Output the [x, y] coordinate of the center of the cell containing the given text.  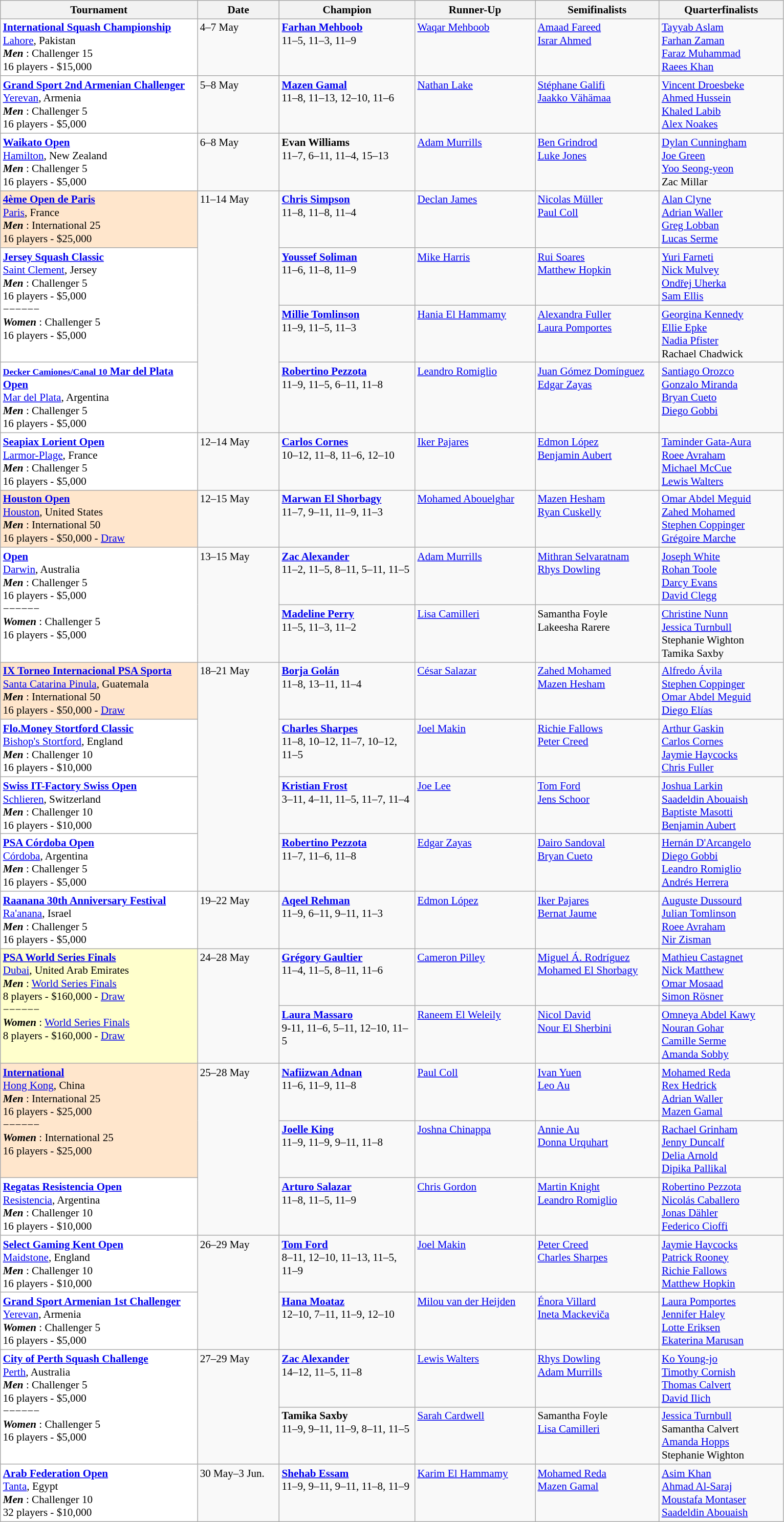
Ko Young-jo Timothy Cornish Thomas Calvert David Ilich [721, 1378]
Carlos Cornes10–12, 11–8, 11–6, 12–10 [347, 461]
Arthur Gaskin Carlos Cornes Jaymie Haycocks Chris Fuller [721, 748]
Youssef Soliman11–6, 11–8, 11–9 [347, 276]
Jessica Turnbull Samantha Calvert Amanda Hopps Stephanie Wighton [721, 1435]
Joseph White Rohan Toole Darcy Evans David Clegg [721, 576]
Flo.Money Stortford Classic Bishop's Stortford, England Men : Challenger 1016 players - $10,000 [99, 748]
Sarah Cardwell [475, 1435]
Alfredo Ávila Stephen Coppinger Omar Abdel Meguid Diego Elías [721, 691]
Tom Ford8–11, 12–10, 11–13, 11–5, 11–9 [347, 1263]
Mohamed Reda Rex Hedrick Adrian Waller Mazen Gamal [721, 1092]
Mohamed Abouelghar [475, 519]
Champion [347, 9]
Rhys Dowling Adam Murrills [597, 1378]
Alan Clyne Adrian Waller Greg Lobban Lucas Serme [721, 219]
Rui Soares Matthew Hopkin [597, 276]
Dylan Cunningham Joe Green Yoo Seong-yeon Zac Millar [721, 162]
PSA Córdoba Open Córdoba, Argentina Men : Challenger 516 players - $5,000 [99, 863]
Mithran Selvaratnam Rhys Dowling [597, 576]
Lisa Camilleri [475, 633]
Zahed Mohamed Mazen Hesham [597, 691]
Madeline Perry11–5, 11–3, 11–2 [347, 633]
Auguste Dussourd Julian Tomlinson Roee Avraham Nir Zisman [721, 920]
Mathieu Castagnet Nick Matthew Omar Mosaad Simon Rösner [721, 977]
Juan Gómez Domínguez Edgar Zayas [597, 397]
City of Perth Squash Challenge Perth, Australia Men : Challenger 516 players - $5,000−−−−−− Women : Challenger 516 players - $5,000 [99, 1407]
Edmon López [475, 920]
Edmon López Benjamin Aubert [597, 461]
Hernán D'Arcangelo Diego Gobbi Leandro Romiglio Andrés Herrera [721, 863]
Richie Fallows Peter Creed [597, 748]
Millie Tomlinson11–9, 11–5, 11–3 [347, 334]
Georgina Kennedy Ellie Epke Nadia Pfister Rachael Chadwick [721, 334]
Taminder Gata-Aura Roee Avraham Michael McCue Lewis Walters [721, 461]
Christine Nunn Jessica Turnbull Stephanie Wighton Tamika Saxby [721, 633]
Hania El Hammamy [475, 334]
Stéphane Galifi Jaakko Vähämaa [597, 104]
Declan James [475, 219]
Mohamed Reda Mazen Gamal [597, 1493]
Ben Grindrod Luke Jones [597, 162]
Yuri Farneti Nick Mulvey Ondřej Uherka Sam Ellis [721, 276]
Santiago Orozco Gonzalo Miranda Bryan Cueto Diego Gobbi [721, 397]
30 May–3 Jun. [238, 1493]
18–21 May [238, 777]
Charles Sharpes11–8, 10–12, 11–7, 10–12, 11–5 [347, 748]
Seapiax Lorient Open Larmor-Plage, France Men : Challenger 516 players - $5,000 [99, 461]
Evan Williams11–7, 6–11, 11–4, 15–13 [347, 162]
Martin Knight Leandro Romiglio [597, 1207]
Raanana 30th Anniversary Festival Ra'anana, Israel Men : Challenger 516 players - $5,000 [99, 920]
Tom Ford Jens Schoor [597, 805]
Robertino Pezzota11–9, 11–5, 6–11, 11–8 [347, 397]
Milou van der Heijden [475, 1321]
Lewis Walters [475, 1378]
Joelle King11–9, 11–9, 9–11, 11–8 [347, 1149]
Tamika Saxby11–9, 9–11, 11–9, 8–11, 11–5 [347, 1435]
Regatas Resistencia Open Resistencia, Argentina Men : Challenger 1016 players - $10,000 [99, 1207]
Jaymie Haycocks Patrick Rooney Richie Fallows Matthew Hopkin [721, 1263]
Joshna Chinappa [475, 1149]
12–15 May [238, 519]
Nathan Lake [475, 104]
Mazen Hesham Ryan Cuskelly [597, 519]
Robertino Pezzota Nicolás Caballero Jonas Dähler Federico Cioffi [721, 1207]
International Hong Kong, China Men : International 2516 players - $25,000−−−−−− Women : International 2516 players - $25,000 [99, 1121]
Zac Alexander11–2, 11–5, 8–11, 5–11, 11–5 [347, 576]
Omar Abdel Meguid Zahed Mohamed Stephen Coppinger Grégoire Marche [721, 519]
César Salazar [475, 691]
Borja Golán11–8, 13–11, 11–4 [347, 691]
11–14 May [238, 311]
Miguel Á. Rodríguez Mohamed El Shorbagy [597, 977]
Decker Camiones/Canal 10 Mar del Plata Open Mar del Plata, Argentina Men : Challenger 516 players - $5,000 [99, 397]
Iker Pajares Bernat Jaume [597, 920]
Arab Federation Open Tanta, Egypt Men : Challenger 1032 players - $10,000 [99, 1493]
Vincent Droesbeke Ahmed Hussein Khaled Labib Alex Noakes [721, 104]
Grand Sport 2nd Armenian Challenger Yerevan, Armenia Men : Challenger 516 players - $5,000 [99, 104]
4ème Open de Paris Paris, France Men : International 2516 players - $25,000 [99, 219]
Hana Moataz12–10, 7–11, 11–9, 12–10 [347, 1321]
Select Gaming Kent Open Maidstone, England Men : Challenger 1016 players - $10,000 [99, 1263]
Mike Harris [475, 276]
Kristian Frost3–11, 4–11, 11–5, 11–7, 11–4 [347, 805]
Nicol David Nour El Sherbini [597, 1035]
Grégory Gaultier11–4, 11–5, 8–11, 11–6 [347, 977]
Chris Gordon [475, 1207]
24–28 May [238, 1006]
Paul Coll [475, 1092]
Nicolas Müller Paul Coll [597, 219]
Omneya Abdel Kawy Nouran Gohar Camille Serme Amanda Sobhy [721, 1035]
Karim El Hammamy [475, 1493]
Quarterfinalists [721, 9]
Raneem El Weleily [475, 1035]
Houston Open Houston, United States Men : International 5016 players - $50,000 - Draw [99, 519]
Nafiizwan Adnan11–6, 11–9, 11–8 [347, 1092]
13–15 May [238, 605]
Dairo Sandoval Bryan Cueto [597, 863]
Iker Pajares [475, 461]
26–29 May [238, 1292]
Joshua Larkin Saadeldin Abouaish Baptiste Masotti Benjamin Aubert [721, 805]
Leandro Romiglio [475, 397]
Annie Au Donna Urquhart [597, 1149]
Open Darwin, Australia Men : Challenger 516 players - $5,000−−−−−− Women : Challenger 516 players - $5,000 [99, 605]
Waikato Open Hamilton, New Zealand Men : Challenger 516 players - $5,000 [99, 162]
27–29 May [238, 1407]
12–14 May [238, 461]
Zac Alexander14–12, 11–5, 11–8 [347, 1378]
Edgar Zayas [475, 863]
Laura Pomportes Jennifer Haley Lotte Eriksen Ekaterina Marusan [721, 1321]
5–8 May [238, 104]
Samantha Foyle Lisa Camilleri [597, 1435]
Laura Massaro9-11, 11–6, 5–11, 12–10, 11–5 [347, 1035]
Tayyab Aslam Farhan Zaman Faraz Muhammad Raees Khan [721, 47]
Amaad Fareed Israr Ahmed [597, 47]
Farhan Mehboob11–5, 11–3, 11–9 [347, 47]
Ivan Yuen Leo Au [597, 1092]
Rachael Grinham Jenny Duncalf Delia Arnold Dipika Pallikal [721, 1149]
Robertino Pezzota11–7, 11–6, 11–8 [347, 863]
Peter Creed Charles Sharpes [597, 1263]
Swiss IT-Factory Swiss Open Schlieren, Switzerland Men : Challenger 1016 players - $10,000 [99, 805]
Énora Villard Ineta Mackeviča [597, 1321]
Chris Simpson11–8, 11–8, 11–4 [347, 219]
Arturo Salazar11–8, 11–5, 11–9 [347, 1207]
Tournament [99, 9]
Alexandra Fuller Laura Pomportes [597, 334]
International Squash Championship Lahore, Pakistan Men : Challenger 1516 players - $15,000 [99, 47]
Grand Sport Armenian 1st Challenger Yerevan, Armenia Women : Challenger 516 players - $5,000 [99, 1321]
Marwan El Shorbagy11–7, 9–11, 11–9, 11–3 [347, 519]
Asim Khan Ahmad Al-Saraj Moustafa Montaser Saadeldin Abouaish [721, 1493]
IX Torneo Internacional PSA Sporta Santa Catarina Pinula, Guatemala Men : International 5016 players - $50,000 - Draw [99, 691]
Aqeel Rehman11–9, 6–11, 9–11, 11–3 [347, 920]
Cameron Pilley [475, 977]
Waqar Mehboob [475, 47]
Joe Lee [475, 805]
6–8 May [238, 162]
Runner-Up [475, 9]
Jersey Squash Classic Saint Clement, Jersey Men : Challenger 516 players - $5,000−−−−−− Women : Challenger 516 players - $5,000 [99, 305]
Semifinalists [597, 9]
19–22 May [238, 920]
Samantha Foyle Lakeesha Rarere [597, 633]
Date [238, 9]
Mazen Gamal11–8, 11–13, 12–10, 11–6 [347, 104]
25–28 May [238, 1149]
4–7 May [238, 47]
Shehab Essam11–9, 9–11, 9–11, 11–8, 11–9 [347, 1493]
